Capture the cell that displays the provided text and extract its [X, Y] central coordinate. 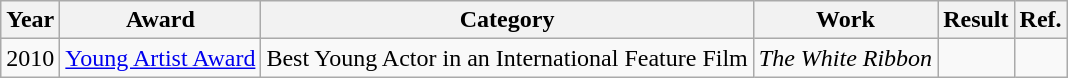
Best Young Actor in an International Feature Film [507, 58]
Year [30, 20]
2010 [30, 58]
Ref. [1040, 20]
The White Ribbon [845, 58]
Category [507, 20]
Young Artist Award [160, 58]
Result [976, 20]
Work [845, 20]
Award [160, 20]
